Return (x, y) of the center of cell containing provided text 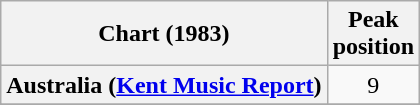
Chart (1983) (164, 34)
Australia (Kent Music Report) (164, 85)
9 (373, 85)
Peakposition (373, 34)
